Locate the cell with the specified text and output its (x, y) center coordinate. 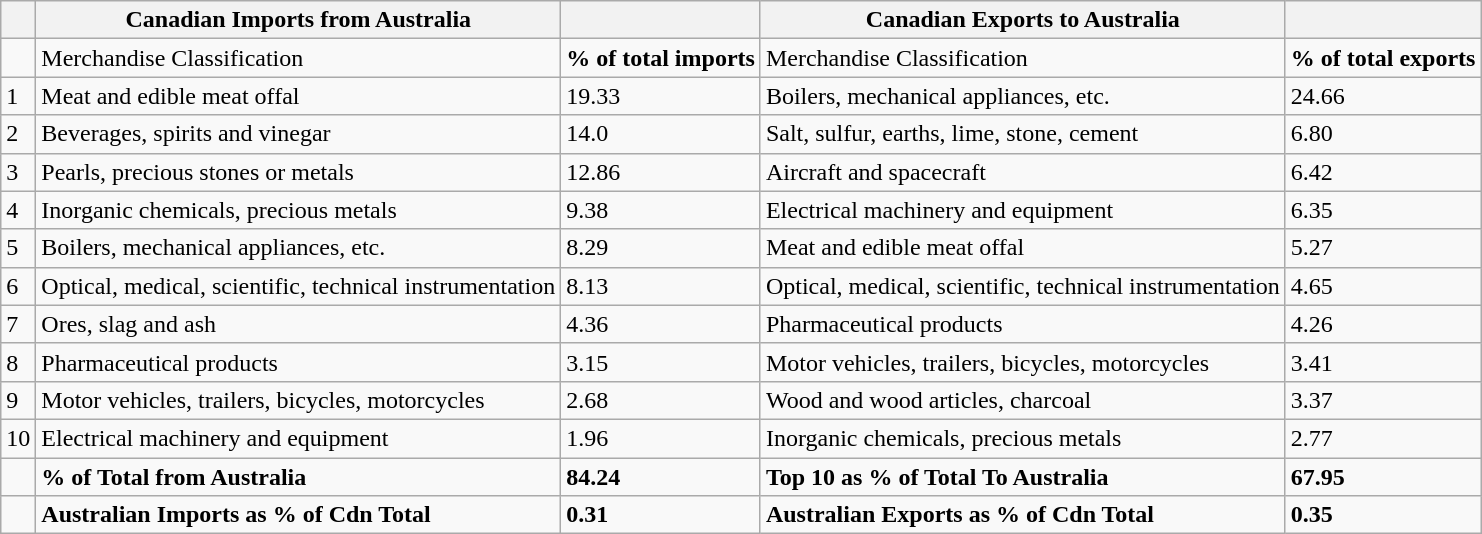
Australian Exports as % of Cdn Total (1022, 515)
1.96 (661, 438)
8.13 (661, 286)
% of total imports (661, 58)
3.15 (661, 362)
Canadian Exports to Australia (1022, 20)
8.29 (661, 248)
4.26 (1383, 324)
67.95 (1383, 477)
6 (18, 286)
7 (18, 324)
2.77 (1383, 438)
8 (18, 362)
Pearls, precious stones or metals (298, 172)
19.33 (661, 96)
6.80 (1383, 134)
1 (18, 96)
2.68 (661, 400)
9 (18, 400)
Aircraft and spacecraft (1022, 172)
Wood and wood articles, charcoal (1022, 400)
4 (18, 210)
0.35 (1383, 515)
12.86 (661, 172)
Ores, slag and ash (298, 324)
5.27 (1383, 248)
% of total exports (1383, 58)
6.35 (1383, 210)
0.31 (661, 515)
Canadian Imports from Australia (298, 20)
5 (18, 248)
4.65 (1383, 286)
84.24 (661, 477)
3 (18, 172)
24.66 (1383, 96)
% of Total from Australia (298, 477)
6.42 (1383, 172)
3.37 (1383, 400)
Australian Imports as % of Cdn Total (298, 515)
14.0 (661, 134)
Salt, sulfur, earths, lime, stone, cement (1022, 134)
10 (18, 438)
2 (18, 134)
Beverages, spirits and vinegar (298, 134)
4.36 (661, 324)
9.38 (661, 210)
Top 10 as % of Total To Australia (1022, 477)
3.41 (1383, 362)
